From the cell containing the given text, extract its center point as [x, y] coordinate. 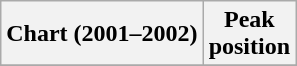
Chart (2001–2002) [102, 34]
Peakposition [249, 34]
